Return (x, y) of the center of cell containing provided text 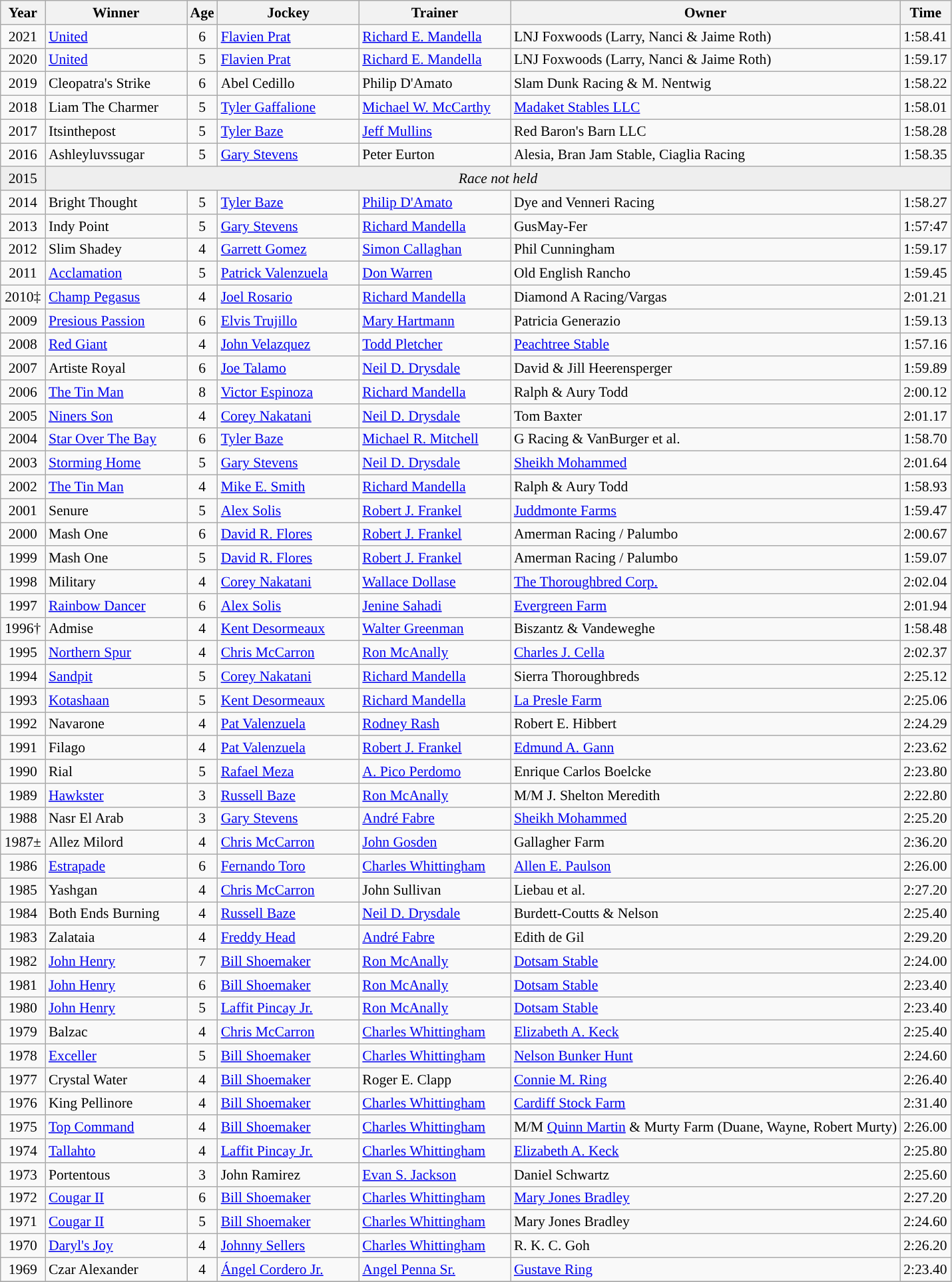
Itsinthepost (116, 131)
2:36.20 (925, 843)
King Pellinore (116, 1104)
2005 (23, 416)
Crystal Water (116, 1080)
2:31.40 (925, 1104)
Johnny Sellers (289, 1246)
2003 (23, 463)
Sandpit (116, 677)
Jockey (289, 13)
Simon Callaghan (435, 250)
2006 (23, 392)
2011 (23, 274)
Estrapade (116, 867)
Liam The Charmer (116, 108)
La Presle Farm (706, 700)
1985 (23, 890)
M/M Quinn Martin & Murty Farm (Duane, Wayne, Robert Murty) (706, 1128)
1:59.45 (925, 274)
Garrett Gomez (289, 250)
2002 (23, 487)
Filago (116, 748)
1:58.93 (925, 487)
The Thoroughbred Corp. (706, 582)
2:26.20 (925, 1246)
1:58.48 (925, 629)
G Racing & VanBurger et al. (706, 439)
Artiste Royal (116, 369)
2:02.37 (925, 653)
Time (925, 13)
1:59.13 (925, 321)
1979 (23, 1032)
Old English Rancho (706, 274)
Niners Son (116, 416)
Edmund A. Gann (706, 748)
Zalataia (116, 938)
Czar Alexander (116, 1269)
2:01.21 (925, 298)
Nasr El Arab (116, 819)
Jeff Mullins (435, 131)
1981 (23, 985)
1987± (23, 843)
2:25.20 (925, 819)
Daryl's Joy (116, 1246)
2021 (23, 37)
1975 (23, 1128)
1:58.35 (925, 155)
Portentous (116, 1175)
John Gosden (435, 843)
Juddmonte Farms (706, 511)
2013 (23, 226)
1:57:47 (925, 226)
1976 (23, 1104)
2015 (23, 179)
Liebau et al. (706, 890)
1970 (23, 1246)
1997 (23, 606)
1984 (23, 914)
Tom Baxter (706, 416)
2:00.67 (925, 534)
Indy Point (116, 226)
2:23.80 (925, 771)
1:59.47 (925, 511)
Phil Cunningham (706, 250)
2009 (23, 321)
Northern Spur (116, 653)
1986 (23, 867)
2010‡ (23, 298)
Ángel Cordero Jr. (289, 1269)
2:22.80 (925, 795)
Michael W. McCarthy (435, 108)
1:58.01 (925, 108)
Peachtree Stable (706, 345)
Navarone (116, 724)
Presious Passion (116, 321)
Madaket Stables LLC (706, 108)
Fernando Toro (289, 867)
1988 (23, 819)
Tallahto (116, 1151)
Diamond A Racing/Vargas (706, 298)
Slam Dunk Racing & M. Nentwig (706, 84)
1:58.27 (925, 202)
Wallace Dollase (435, 582)
Elvis Trujillo (289, 321)
2:23.62 (925, 748)
Gustave Ring (706, 1269)
Gallagher Farm (706, 843)
2018 (23, 108)
Trainer (435, 13)
2008 (23, 345)
1999 (23, 558)
Rainbow Dancer (116, 606)
Kotashaan (116, 700)
2:25.60 (925, 1175)
Hawkster (116, 795)
Nelson Bunker Hunt (706, 1056)
1:58.22 (925, 84)
Year (23, 13)
David & Jill Heerensperger (706, 369)
Tyler Gaffalione (289, 108)
2:29.20 (925, 938)
Evergreen Farm (706, 606)
Red Giant (116, 345)
2:25.06 (925, 700)
1980 (23, 1008)
1998 (23, 582)
Don Warren (435, 274)
Admise (116, 629)
2:24.29 (925, 724)
Edith de Gil (706, 938)
Allen E. Paulson (706, 867)
8 (202, 392)
Angel Penna Sr. (435, 1269)
Rial (116, 771)
Joel Rosario (289, 298)
1992 (23, 724)
Age (202, 13)
1973 (23, 1175)
1974 (23, 1151)
John Ramirez (289, 1175)
Acclamation (116, 274)
1994 (23, 677)
1983 (23, 938)
1:59.89 (925, 369)
Alesia, Bran Jam Stable, Ciaglia Racing (706, 155)
Owner (706, 13)
Connie M. Ring (706, 1080)
2:01.64 (925, 463)
1:59.07 (925, 558)
2007 (23, 369)
1:58.70 (925, 439)
1977 (23, 1080)
Evan S. Jackson (435, 1175)
Freddy Head (289, 938)
Mike E. Smith (289, 487)
2:01.17 (925, 416)
Slim Shadey (116, 250)
2019 (23, 84)
R. K. C. Goh (706, 1246)
1991 (23, 748)
Rafael Meza (289, 771)
1969 (23, 1269)
1995 (23, 653)
1993 (23, 700)
Dye and Venneri Racing (706, 202)
2:26.40 (925, 1080)
2017 (23, 131)
Peter Eurton (435, 155)
2004 (23, 439)
Patricia Generazio (706, 321)
Daniel Schwartz (706, 1175)
2014 (23, 202)
Sierra Thoroughbreds (706, 677)
M/M J. Shelton Meredith (706, 795)
Champ Pegasus (116, 298)
Mary Hartmann (435, 321)
Joe Talamo (289, 369)
Enrique Carlos Boelcke (706, 771)
A. Pico Perdomo (435, 771)
Both Ends Burning (116, 914)
Winner (116, 13)
Race not held (498, 179)
Walter Greenman (435, 629)
Todd Pletcher (435, 345)
2012 (23, 250)
2:01.94 (925, 606)
Biszantz & Vandeweghe (706, 629)
Star Over The Bay (116, 439)
2:24.00 (925, 961)
Michael R. Mitchell (435, 439)
Abel Cedillo (289, 84)
John Sullivan (435, 890)
2:02.04 (925, 582)
Robert E. Hibbert (706, 724)
Allez Milord (116, 843)
1:57.16 (925, 345)
1982 (23, 961)
2020 (23, 60)
1978 (23, 1056)
2:25.12 (925, 677)
Exceller (116, 1056)
Ashleyluvssugar (116, 155)
1996† (23, 629)
Burdett-Coutts & Nelson (706, 914)
2:00.12 (925, 392)
Patrick Valenzuela (289, 274)
1989 (23, 795)
Military (116, 582)
Rodney Rash (435, 724)
Senure (116, 511)
John Velazquez (289, 345)
2:25.80 (925, 1151)
Cleopatra's Strike (116, 84)
Top Command (116, 1128)
1990 (23, 771)
2000 (23, 534)
Yashgan (116, 890)
GusMay-Fer (706, 226)
Charles J. Cella (706, 653)
Balzac (116, 1032)
Jenine Sahadi (435, 606)
1971 (23, 1222)
1:58.28 (925, 131)
Victor Espinoza (289, 392)
Storming Home (116, 463)
Roger E. Clapp (435, 1080)
7 (202, 961)
1972 (23, 1198)
Red Baron's Barn LLC (706, 131)
2001 (23, 511)
Bright Thought (116, 202)
2016 (23, 155)
Cardiff Stock Farm (706, 1104)
1:58.41 (925, 37)
